Extract the [X, Y] coordinate from the center of the cell holding the provided text.  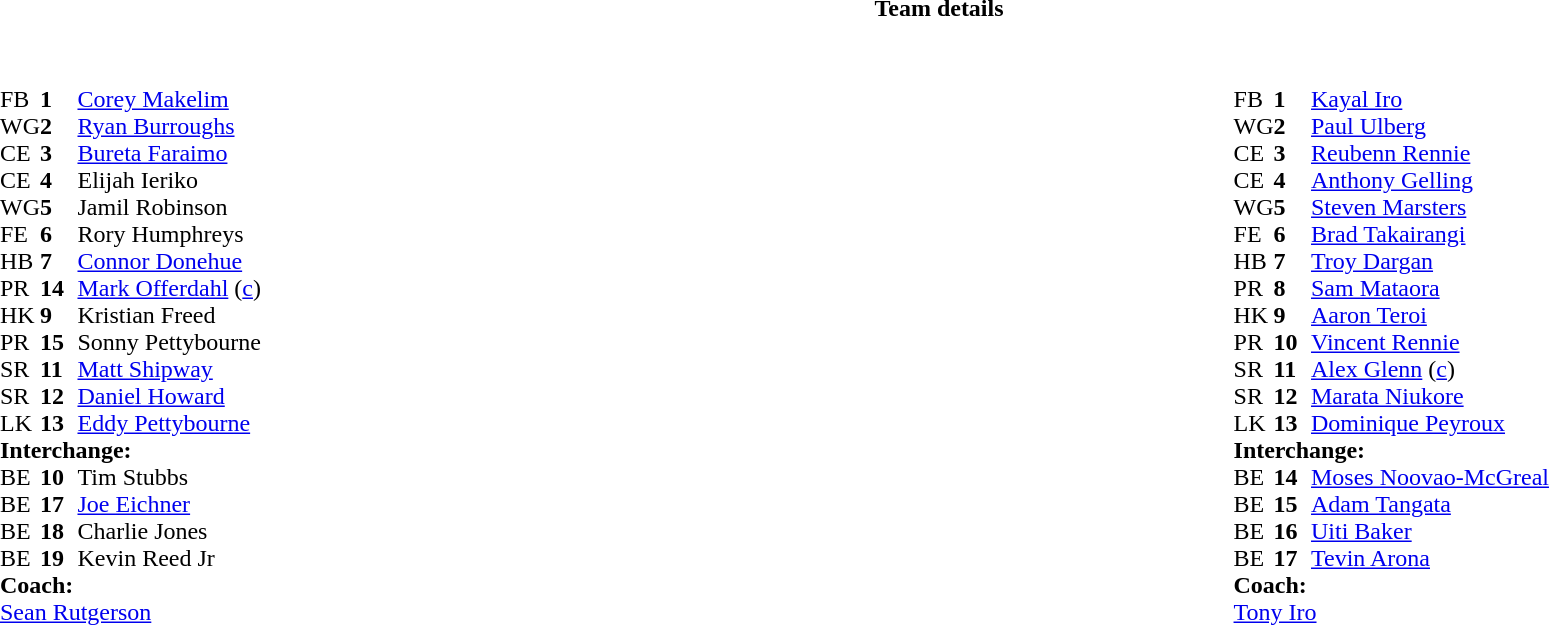
Mark Offerdahl (c) [168, 288]
Sonny Pettybourne [168, 342]
Dominique Peyroux [1430, 424]
Adam Tangata [1430, 504]
Marata Niukore [1430, 396]
Troy Dargan [1430, 262]
Rory Humphreys [168, 234]
Daniel Howard [168, 396]
18 [59, 532]
Uiti Baker [1430, 532]
16 [1293, 532]
Bureta Faraimo [168, 154]
Elijah Ieriko [168, 180]
Kristian Freed [168, 316]
8 [1293, 288]
Tevin Arona [1430, 558]
Aaron Teroi [1430, 316]
Anthony Gelling [1430, 180]
Connor Donehue [168, 262]
Sam Mataora [1430, 288]
Steven Marsters [1430, 208]
Eddy Pettybourne [168, 424]
Ryan Burroughs [168, 126]
Alex Glenn (c) [1430, 370]
Brad Takairangi [1430, 234]
Moses Noovao-McGreal [1430, 478]
Jamil Robinson [168, 208]
Corey Makelim [168, 100]
Tim Stubbs [168, 478]
Joe Eichner [168, 504]
Reubenn Rennie [1430, 154]
Paul Ulberg [1430, 126]
Kayal Iro [1430, 100]
Matt Shipway [168, 370]
Charlie Jones [168, 532]
Kevin Reed Jr [168, 558]
19 [59, 558]
Vincent Rennie [1430, 342]
